Return [X, Y] of the center of cell containing provided text 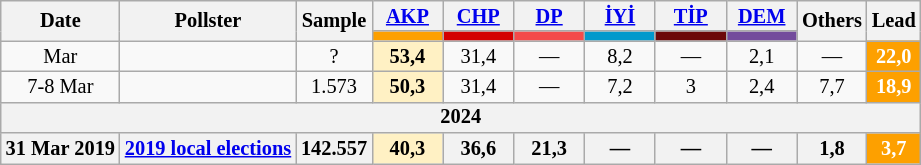
Mar [60, 56]
Pollster [208, 20]
3 [690, 86]
1.573 [334, 86]
7,2 [620, 86]
DP [550, 16]
8,2 [620, 56]
CHP [478, 16]
142.557 [334, 148]
İYİ [620, 16]
31 Mar 2019 [60, 148]
AKP [408, 16]
DEM [762, 16]
Date [60, 20]
Lead [894, 20]
7-8 Mar [60, 86]
7,7 [832, 86]
1,8 [832, 148]
2024 [461, 118]
2019 local elections [208, 148]
50,3 [408, 86]
53,4 [408, 56]
2,1 [762, 56]
2,4 [762, 86]
22,0 [894, 56]
Sample [334, 20]
21,3 [550, 148]
Others [832, 20]
18,9 [894, 86]
? [334, 56]
TİP [690, 16]
3,7 [894, 148]
40,3 [408, 148]
36,6 [478, 148]
